Provide the (X, Y) coordinate of the cell's center where the given text is located.  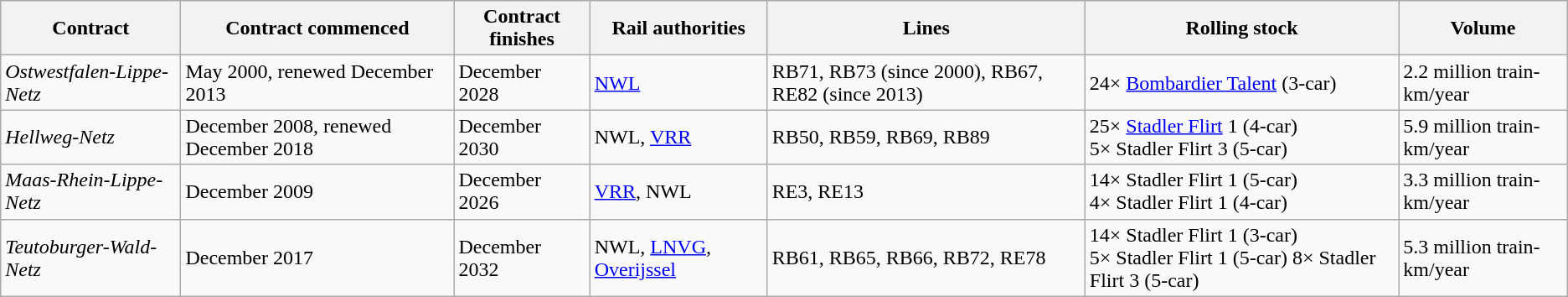
VRR, NWL (678, 191)
14× Stadler Flirt 1 (5-car)4× Stadler Flirt 1 (4-car) (1241, 191)
Maas-Rhein-Lippe-Netz (90, 191)
5.9 million train-km/year (1483, 138)
2.2 million train-km/year (1483, 82)
December 2009 (317, 191)
RB50, RB59, RB69, RB89 (926, 138)
May 2000, renewed December 2013 (317, 82)
RB71, RB73 (since 2000), RB67, RE82 (since 2013) (926, 82)
25× Stadler Flirt 1 (4-car)5× Stadler Flirt 3 (5-car) (1241, 138)
December 2028 (522, 82)
NWL, LNVG, Overijssel (678, 258)
December 2032 (522, 258)
December 2017 (317, 258)
December 2008, renewed December 2018 (317, 138)
Contract (90, 29)
Rail authorities (678, 29)
Rolling stock (1241, 29)
3.3 million train-km/year (1483, 191)
RB61, RB65, RB66, RB72, RE78 (926, 258)
RE3, RE13 (926, 191)
Ostwestfalen-Lippe-Netz (90, 82)
Teutoburger-Wald-Netz (90, 258)
24× Bombardier Talent (3-car) (1241, 82)
5.3 million train-km/year (1483, 258)
Hellweg-Netz (90, 138)
NWL (678, 82)
December 2026 (522, 191)
December 2030 (522, 138)
14× Stadler Flirt 1 (3-car)5× Stadler Flirt 1 (5-car) 8× Stadler Flirt 3 (5-car) (1241, 258)
Contract finishes (522, 29)
Contract commenced (317, 29)
Lines (926, 29)
NWL, VRR (678, 138)
Volume (1483, 29)
